Determine the [x, y] coordinate at the center of the cell enclosing the given text.  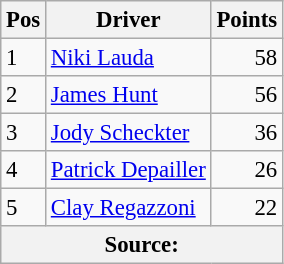
2 [24, 95]
56 [246, 95]
Clay Regazzoni [129, 208]
26 [246, 170]
3 [24, 133]
5 [24, 208]
36 [246, 133]
Jody Scheckter [129, 133]
Points [246, 20]
Patrick Depailler [129, 170]
Niki Lauda [129, 58]
Driver [129, 20]
4 [24, 170]
1 [24, 58]
58 [246, 58]
22 [246, 208]
Pos [24, 20]
Source: [142, 245]
James Hunt [129, 95]
